Extract the [x, y] coordinate from the center of the cell holding the provided text.  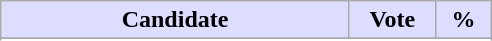
Vote [392, 20]
Candidate [176, 20]
% [463, 20]
